Locate the cell with the specified text and output its [X, Y] center coordinate. 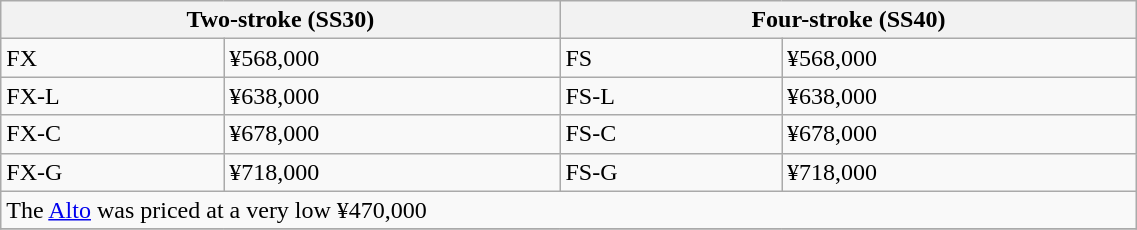
FX-C [112, 134]
FX-G [112, 172]
FS-C [671, 134]
Four-stroke (SS40) [848, 20]
FS-L [671, 96]
FX [112, 58]
Two-stroke (SS30) [280, 20]
The Alto was priced at a very low ¥470,000 [569, 210]
FS [671, 58]
FS-G [671, 172]
FX-L [112, 96]
